Determine the [X, Y] coordinate at the center of the cell enclosing the given text.  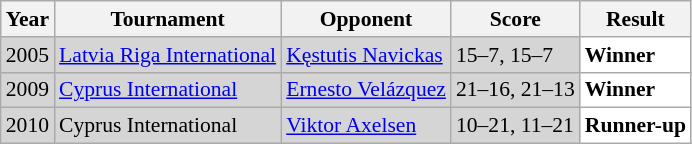
2010 [28, 126]
21–16, 21–13 [516, 90]
Result [636, 19]
Year [28, 19]
Opponent [366, 19]
Kęstutis Navickas [366, 55]
Ernesto Velázquez [366, 90]
Runner-up [636, 126]
15–7, 15–7 [516, 55]
Score [516, 19]
2005 [28, 55]
2009 [28, 90]
Viktor Axelsen [366, 126]
10–21, 11–21 [516, 126]
Tournament [168, 19]
Latvia Riga International [168, 55]
